Determine the [x, y] coordinate at the center of the cell enclosing the given text.  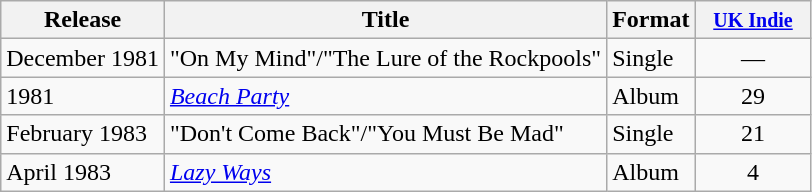
UK Indie [753, 20]
21 [753, 134]
Lazy Ways [385, 172]
February 1983 [83, 134]
Title [385, 20]
1981 [83, 96]
Format [651, 20]
29 [753, 96]
Beach Party [385, 96]
"On My Mind"/"The Lure of the Rockpools" [385, 58]
— [753, 58]
4 [753, 172]
"Don't Come Back"/"You Must Be Mad" [385, 134]
Release [83, 20]
December 1981 [83, 58]
April 1983 [83, 172]
